Scan for the cell matching the given text and deliver its [X, Y] coordinate at center. 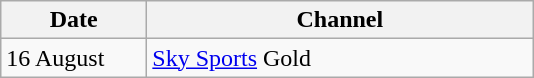
Sky Sports Gold [340, 58]
Channel [340, 20]
Date [74, 20]
16 August [74, 58]
